Locate the cell with the specified text and output its (x, y) center coordinate. 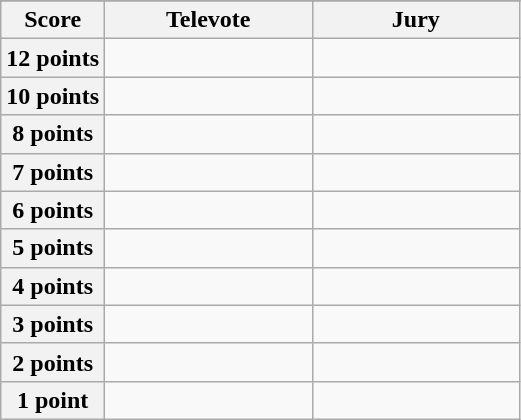
2 points (53, 362)
10 points (53, 96)
3 points (53, 324)
1 point (53, 400)
Televote (209, 20)
Score (53, 20)
4 points (53, 286)
8 points (53, 134)
Jury (416, 20)
5 points (53, 248)
12 points (53, 58)
6 points (53, 210)
7 points (53, 172)
